Find where the given text appears and provide that cell's center as [x, y] coordinate. 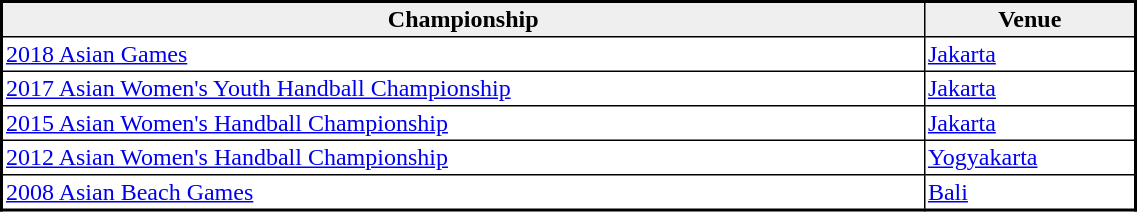
Venue [1030, 20]
2018 Asian Games [464, 54]
2015 Asian Women's Handball Championship [464, 123]
Yogyakarta [1030, 157]
2012 Asian Women's Handball Championship [464, 157]
2017 Asian Women's Youth Handball Championship [464, 88]
Bali [1030, 192]
2008 Asian Beach Games [464, 192]
Championship [464, 20]
